Return [X, Y] of the center of cell containing provided text 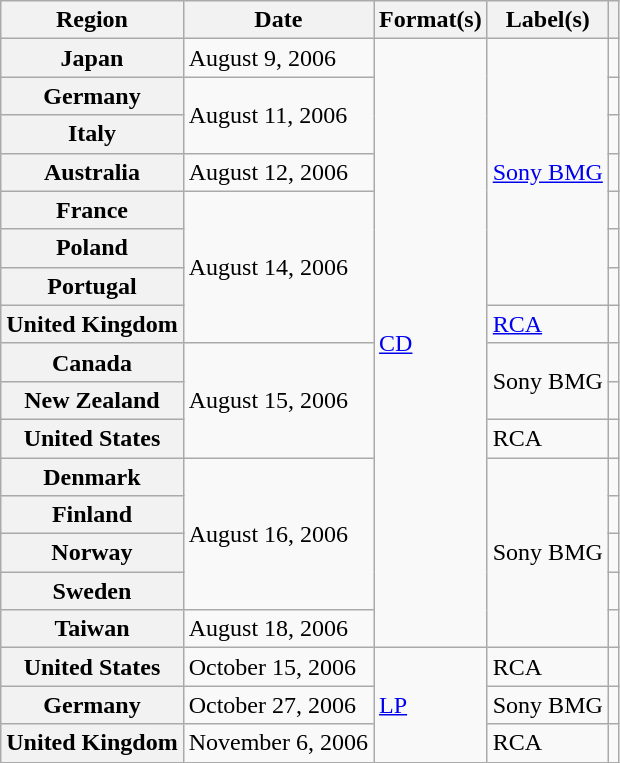
August 14, 2006 [278, 267]
August 15, 2006 [278, 400]
November 6, 2006 [278, 743]
August 18, 2006 [278, 629]
Region [92, 20]
Canada [92, 362]
Italy [92, 134]
Australia [92, 172]
Norway [92, 553]
October 15, 2006 [278, 667]
Taiwan [92, 629]
CD [431, 344]
Denmark [92, 477]
October 27, 2006 [278, 705]
August 9, 2006 [278, 58]
Date [278, 20]
Format(s) [431, 20]
Finland [92, 515]
August 11, 2006 [278, 115]
Japan [92, 58]
Poland [92, 248]
Portugal [92, 286]
August 16, 2006 [278, 534]
Label(s) [548, 20]
LP [431, 705]
Sweden [92, 591]
France [92, 210]
August 12, 2006 [278, 172]
New Zealand [92, 400]
